Scan for the cell matching the given text and deliver its (x, y) coordinate at center. 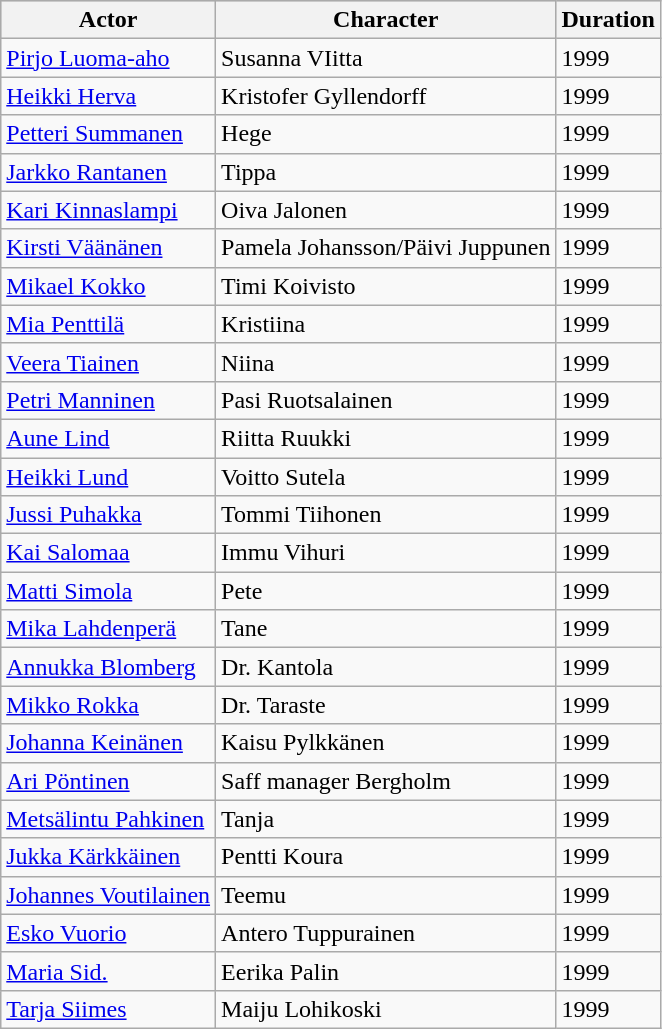
Pasi Ruotsalainen (386, 400)
Maria Sid. (108, 971)
Tippa (386, 172)
Kristofer Gyllendorff (386, 96)
Petri Manninen (108, 400)
Veera Tiainen (108, 362)
Riitta Ruukki (386, 438)
Maiju Lohikoski (386, 1009)
Tommi Tiihonen (386, 515)
Kristiina (386, 324)
Kari Kinnaslampi (108, 210)
Kai Salomaa (108, 553)
Voitto Sutela (386, 477)
Metsälintu Pahkinen (108, 819)
Kirsti Väänänen (108, 248)
Kaisu Pylkkänen (386, 743)
Pamela Johansson/Päivi Juppunen (386, 248)
Jukka Kärkkäinen (108, 857)
Johanna Keinänen (108, 743)
Teemu (386, 895)
Annukka Blomberg (108, 667)
Tarja Siimes (108, 1009)
Aune Lind (108, 438)
Pentti Koura (386, 857)
Pirjo Luoma-aho (108, 58)
Eerika Palin (386, 971)
Johannes Voutilainen (108, 895)
Pete (386, 591)
Susanna VIitta (386, 58)
Jussi Puhakka (108, 515)
Antero Tuppurainen (386, 933)
Tanja (386, 819)
Oiva Jalonen (386, 210)
Tane (386, 629)
Actor (108, 20)
Mikael Kokko (108, 286)
Matti Simola (108, 591)
Dr. Taraste (386, 705)
Hege (386, 134)
Heikki Herva (108, 96)
Mikko Rokka (108, 705)
Mia Penttilä (108, 324)
Heikki Lund (108, 477)
Esko Vuorio (108, 933)
Timi Koivisto (386, 286)
Immu Vihuri (386, 553)
Ari Pöntinen (108, 781)
Jarkko Rantanen (108, 172)
Dr. Kantola (386, 667)
Niina (386, 362)
Mika Lahdenperä (108, 629)
Duration (608, 20)
Character (386, 20)
Petteri Summanen (108, 134)
Saff manager Bergholm (386, 781)
